Pinpoint the cell where the given text exists, returning its (X, Y) midpoint coordinate. 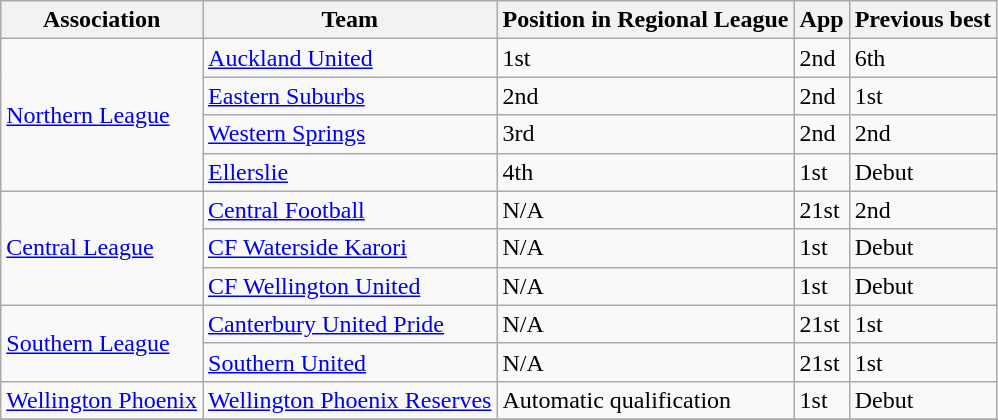
Ellerslie (350, 172)
6th (922, 58)
Association (102, 20)
Previous best (922, 20)
Team (350, 20)
Eastern Suburbs (350, 96)
CF Waterside Karori (350, 248)
4th (646, 172)
Southern League (102, 343)
Western Springs (350, 134)
Auckland United (350, 58)
Northern League (102, 115)
Central Football (350, 210)
Automatic qualification (646, 400)
Wellington Phoenix (102, 400)
Position in Regional League (646, 20)
Southern United (350, 362)
Canterbury United Pride (350, 324)
Wellington Phoenix Reserves (350, 400)
3rd (646, 134)
CF Wellington United (350, 286)
Central League (102, 248)
App (822, 20)
